Extract the [X, Y] coordinate from the center of the cell holding the provided text.  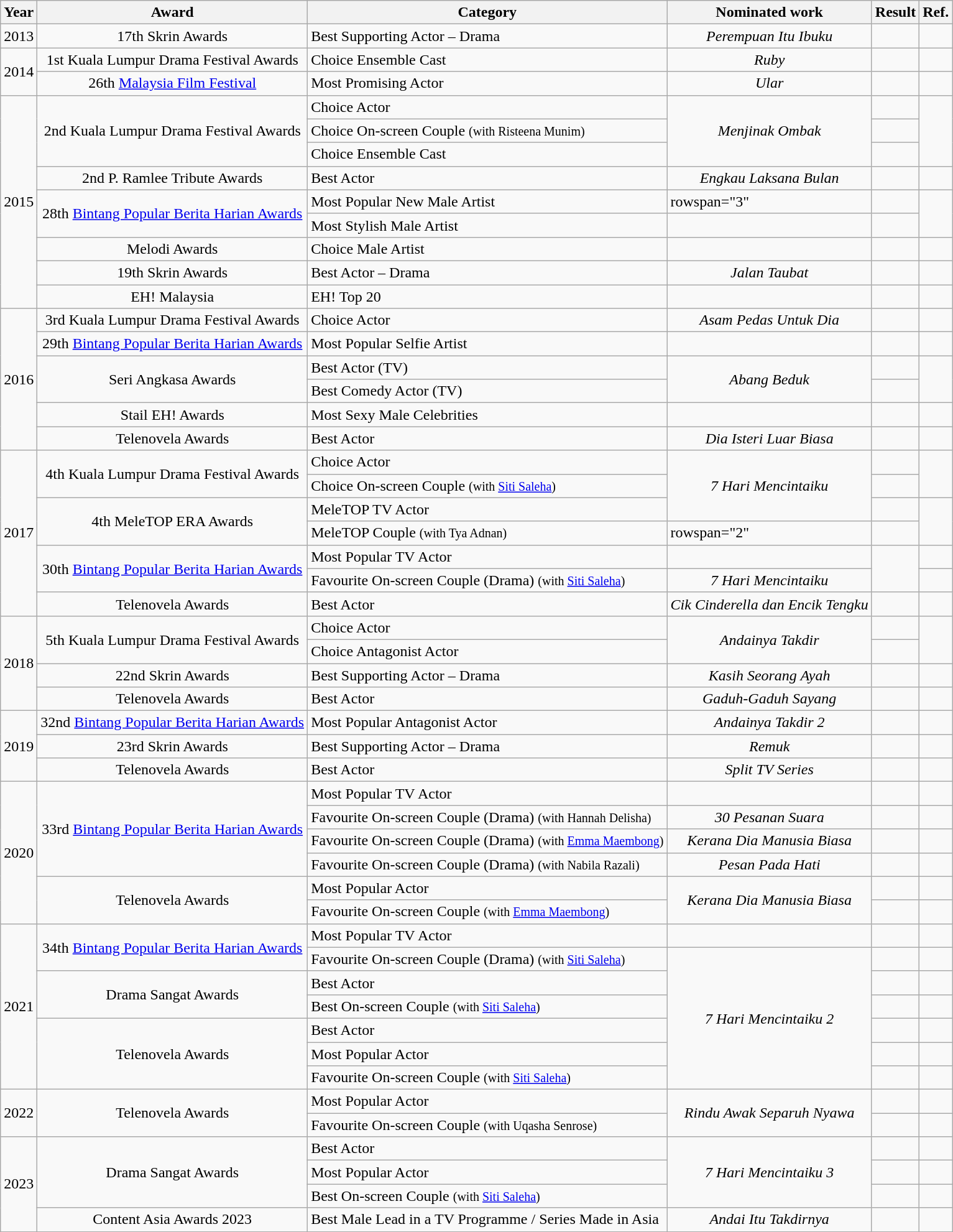
Most Popular New Male Artist [487, 201]
2021 [19, 1006]
Favourite On-screen Couple (Drama) (with Emma Maembong) [487, 841]
Ular [770, 83]
2nd P. Ramlee Tribute Awards [173, 178]
Favourite On-screen Couple (Drama) (with Nabila Razali) [487, 864]
Award [173, 12]
Andai Itu Takdirnya [770, 1220]
Jalan Taubat [770, 272]
26th Malaysia Film Festival [173, 83]
Menjinak Ombak [770, 131]
rowspan="2" [770, 533]
7 Hari Mencintaiku 3 [770, 1172]
Favourite On-screen Couple (with Siti Saleha) [487, 1078]
4th MeleTOP ERA Awards [173, 521]
23rd Skrin Awards [173, 746]
Andainya Takdir 2 [770, 723]
19th Skrin Awards [173, 272]
33rd Bintang Popular Berita Harian Awards [173, 829]
Perempuan Itu Ibuku [770, 36]
Gaduh-Gaduh Sayang [770, 699]
Pesan Pada Hati [770, 864]
2019 [19, 746]
Year [19, 12]
34th Bintang Popular Berita Harian Awards [173, 947]
1st Kuala Lumpur Drama Festival Awards [173, 60]
Favourite On-screen Couple (with Emma Maembong) [487, 912]
7 Hari Mencintaiku 2 [770, 1018]
Engkau Laksana Bulan [770, 178]
17th Skrin Awards [173, 36]
Most Promising Actor [487, 83]
2014 [19, 72]
30 Pesanan Suara [770, 817]
2018 [19, 663]
2nd Kuala Lumpur Drama Festival Awards [173, 131]
Best Comedy Actor (TV) [487, 391]
2023 [19, 1184]
5th Kuala Lumpur Drama Festival Awards [173, 639]
28th Bintang Popular Berita Harian Awards [173, 213]
Seri Angkasa Awards [173, 379]
Favourite On-screen Couple (with Uqasha Senrose) [487, 1125]
Ruby [770, 60]
2016 [19, 379]
30th Bintang Popular Berita Harian Awards [173, 568]
3rd Kuala Lumpur Drama Festival Awards [173, 320]
Rindu Awak Separuh Nyawa [770, 1113]
MeleTOP Couple (with Tya Adnan) [487, 533]
Most Sexy Male Celebrities [487, 415]
Most Popular Antagonist Actor [487, 723]
EH! Malaysia [173, 297]
32nd Bintang Popular Berita Harian Awards [173, 723]
2015 [19, 201]
2022 [19, 1113]
Content Asia Awards 2023 [173, 1220]
2020 [19, 853]
Melodi Awards [173, 249]
MeleTOP TV Actor [487, 509]
Best Actor (TV) [487, 368]
rowspan="3" [770, 201]
29th Bintang Popular Berita Harian Awards [173, 344]
2017 [19, 533]
Choice Antagonist Actor [487, 651]
Best Male Lead in a TV Programme / Series Made in Asia [487, 1220]
Dia Isteri Luar Biasa [770, 438]
Andainya Takdir [770, 639]
Choice On-screen Couple (with Risteena Munim) [487, 131]
Most Stylish Male Artist [487, 225]
Most Popular Selfie Artist [487, 344]
Result [895, 12]
4th Kuala Lumpur Drama Festival Awards [173, 474]
Remuk [770, 746]
Ref. [936, 12]
Cik Cinderella dan Encik Tengku [770, 604]
Category [487, 12]
Split TV Series [770, 770]
Kasih Seorang Ayah [770, 675]
Favourite On-screen Couple (Drama) (with Hannah Delisha) [487, 817]
EH! Top 20 [487, 297]
Choice Male Artist [487, 249]
Abang Beduk [770, 379]
Choice On-screen Couple (with Siti Saleha) [487, 486]
22nd Skrin Awards [173, 675]
Stail EH! Awards [173, 415]
2013 [19, 36]
Nominated work [770, 12]
Asam Pedas Untuk Dia [770, 320]
Best Actor – Drama [487, 272]
